Scan for the cell matching the given text and deliver its (x, y) coordinate at center. 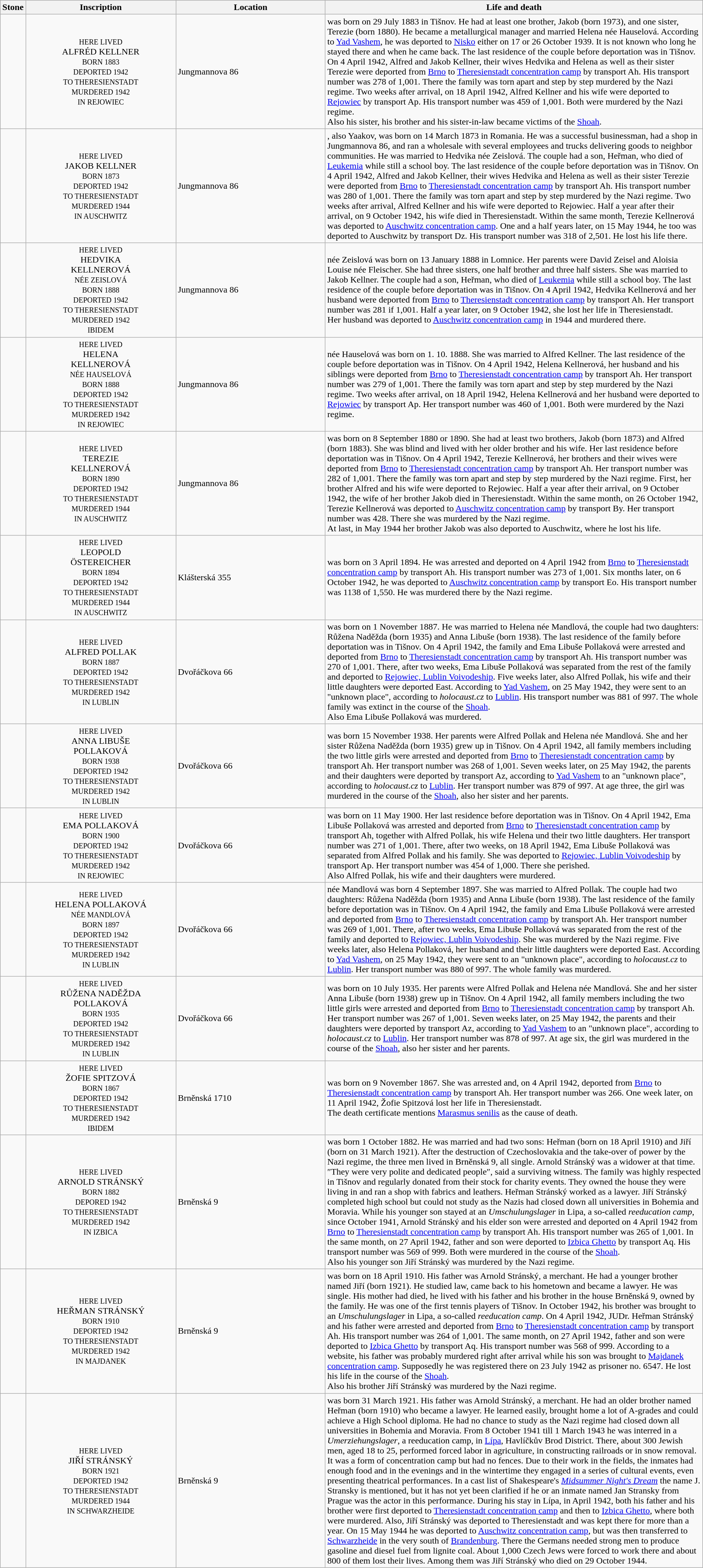
Klášterská 355 (251, 578)
HERE LIVEDRŮŽENA NADĚŽDAPOLLAKOVÁBORN 1935DEPORTED 1942TO THERESIENSTADTMURDERED 1942IN LUBLIN (101, 1018)
HERE LIVEDANNA LIBUŠEPOLLAKOVÁBORN 1938DEPORTED 1942TO THERESIENSTADTMURDERED 1942IN LUBLIN (101, 766)
Brněnská 1710 (251, 1097)
Location (251, 7)
HERE LIVEDALFRÉD KELLNERBORN 1883DEPORTED 1942TO THERESIENSTADTMURDERED 1942IN REJOWIEC (101, 72)
Inscription (101, 7)
HERE LIVEDHELENA POLLAKOVÁNÉE MANDLOVÁBORN 1897DEPORTED 1942TO THERESIENSTADTMURDERED 1942IN LUBLIN (101, 929)
Life and death (514, 7)
HERE LIVEDEMA POLLAKOVÁBORN 1900DEPORTED 1942TO THERESIENSTADTMURDERED 1942IN REJOWIEC (101, 845)
HERE LIVEDHELENAKELLNEROVÁNÉE HAUSELOVÁBORN 1888DEPORTED 1942TO THERESIENSTADTMURDERED 1942IN REJOWIEC (101, 384)
HERE LIVEDTEREZIEKELLNEROVÁBORN 1890DEPORTED 1942TO THERESIENSTADTMURDERED 1944IN AUSCHWITZ (101, 483)
HERE LIVEDHEŘMAN STRÁNSKÝBORN 1910DEPORTED 1942TO THERESIENSTADTMURDERED 1942IN MAJDANEK (101, 1331)
HERE LIVEDJAKOB KELLNERBORN 1873DEPORTED 1942TO THERESIENSTADTMURDERED 1944IN AUSCHWITZ (101, 186)
HERE LIVEDALFRED POLLAKBORN 1887DEPORTED 1942TO THERESIENSTADTMURDERED 1942IN LUBLIN (101, 672)
HERE LIVEDŽOFIE SPITZOVÁBORN 1867DEPORTED 1942TO THERESIENSTADTMURDERED 1942IBIDEM (101, 1097)
HERE LIVEDLEOPOLDÖSTEREICHERBORN 1894DEPORTED 1942TO THERESIENSTADTMURDERED 1944IN AUSCHWITZ (101, 578)
HERE LIVEDJIŘÍ STRÁNSKÝBORN 1921DEPORTED 1942TO THERESIENSTADTMURDERED 1944IN SCHWARZHEIDE (101, 1480)
HERE LIVEDARNOLD STRÁNSKÝBORN 1882DEPORED 1942TO THERESIENSTADTMURDERED 1942IN IZBICA (101, 1202)
HERE LIVEDHEDVIKAKELLNEROVÁNÉE ZEISLOVÁBORN 1888DEPORTED 1942TO THERESIENSTADTMURDERED 1942IBIDEM (101, 290)
Stone (13, 7)
